From the cell containing the given text, extract its center point as (x, y) coordinate. 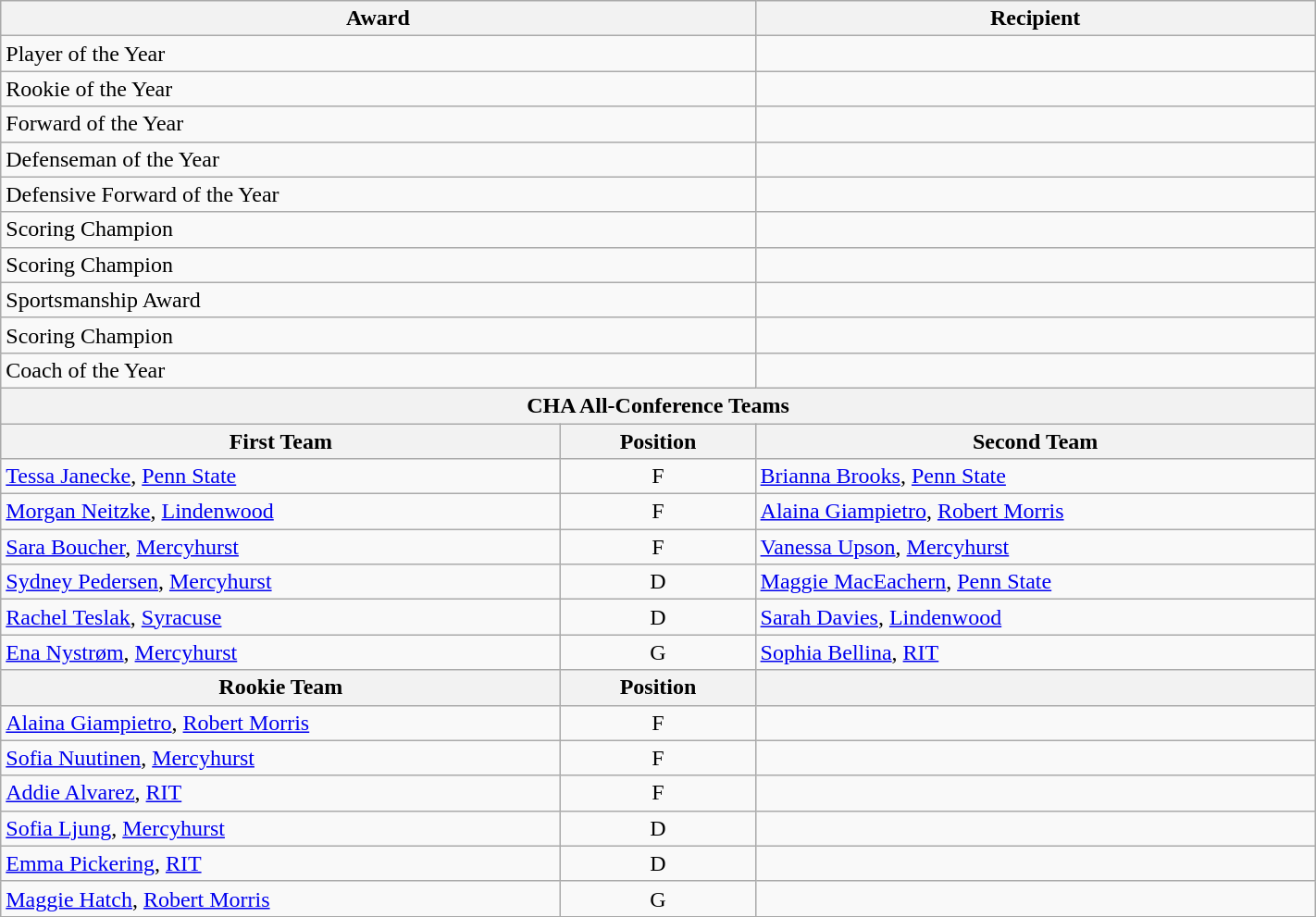
Sara Boucher, Mercyhurst (281, 547)
Rookie of the Year (378, 89)
Sarah Davies, Lindenwood (1035, 617)
Sophia Bellina, RIT (1035, 652)
Player of the Year (378, 54)
Sofia Ljung, Mercyhurst (281, 828)
Brianna Brooks, Penn State (1035, 477)
Maggie MacEachern, Penn State (1035, 582)
Vanessa Upson, Mercyhurst (1035, 547)
Sportsmanship Award (378, 300)
Defensive Forward of the Year (378, 194)
Addie Alvarez, RIT (281, 793)
Recipient (1035, 19)
CHA All-Conference Teams (658, 405)
Defenseman of the Year (378, 159)
Forward of the Year (378, 124)
Coach of the Year (378, 370)
Maggie Hatch, Robert Morris (281, 898)
Sydney Pedersen, Mercyhurst (281, 582)
Morgan Neitzke, Lindenwood (281, 512)
First Team (281, 441)
Award (378, 19)
Sofia Nuutinen, Mercyhurst (281, 758)
Rachel Teslak, Syracuse (281, 617)
Emma Pickering, RIT (281, 863)
Rookie Team (281, 688)
Ena Nystrøm, Mercyhurst (281, 652)
Second Team (1035, 441)
Tessa Janecke, Penn State (281, 477)
